From the cell containing the given text, extract its center point as (x, y) coordinate. 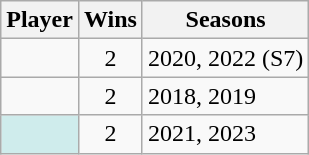
2018, 2019 (225, 96)
Player (40, 20)
2021, 2023 (225, 134)
2020, 2022 (S7) (225, 58)
Wins (110, 20)
Seasons (225, 20)
